Determine the (X, Y) coordinate at the center of the cell enclosing the given text.  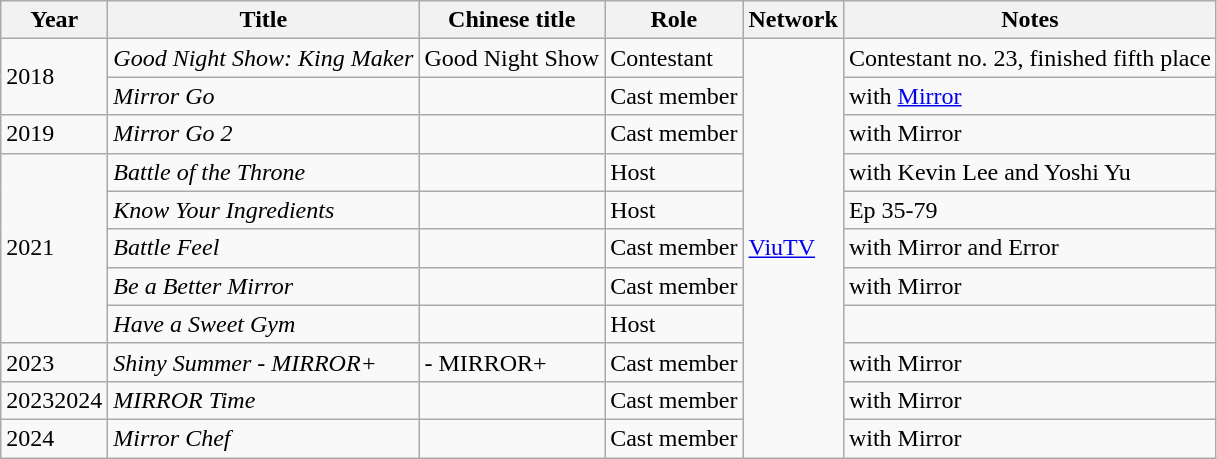
20232024 (54, 400)
Mirror Go (264, 96)
MIRROR Time (264, 400)
Good Night Show: King Maker (264, 58)
Battle Feel (264, 248)
Contestant no. 23, finished fifth place (1030, 58)
with Kevin Lee and Yoshi Yu (1030, 172)
Network (793, 20)
Shiny Summer - MIRROR+ (264, 362)
2019 (54, 134)
2021 (54, 248)
Have a Sweet Gym (264, 324)
Year (54, 20)
Contestant (674, 58)
Chinese title (512, 20)
with Mirror and Error (1030, 248)
Be a Better Mirror (264, 286)
Know Your Ingredients (264, 210)
2023 (54, 362)
Good Night Show (512, 58)
Battle of the Throne (264, 172)
2024 (54, 438)
- MIRROR+ (512, 362)
ViuTV (793, 248)
Ep 35-79 (1030, 210)
Mirror Go 2 (264, 134)
Notes (1030, 20)
Title (264, 20)
Role (674, 20)
Mirror Chef (264, 438)
2018 (54, 77)
